For the text-containing cell, return its midpoint in [X, Y] coordinate format. 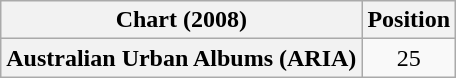
25 [409, 58]
Position [409, 20]
Chart (2008) [182, 20]
Australian Urban Albums (ARIA) [182, 58]
